Identify which cell holds the provided text, then report its [X, Y] central coordinate. 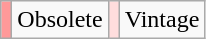
Obsolete [60, 20]
Vintage [162, 20]
